From the cell containing the given text, extract its center point as (X, Y) coordinate. 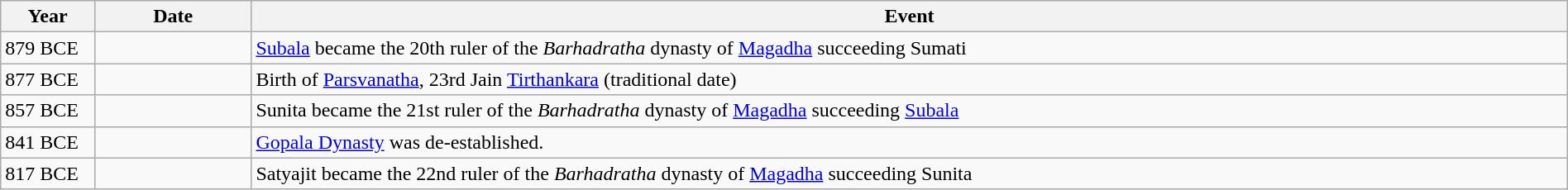
877 BCE (48, 79)
879 BCE (48, 48)
Gopala Dynasty was de-established. (910, 142)
Year (48, 17)
Date (172, 17)
Birth of Parsvanatha, 23rd Jain Tirthankara (traditional date) (910, 79)
Subala became the 20th ruler of the Barhadratha dynasty of Magadha succeeding Sumati (910, 48)
Event (910, 17)
817 BCE (48, 173)
857 BCE (48, 111)
Satyajit became the 22nd ruler of the Barhadratha dynasty of Magadha succeeding Sunita (910, 173)
Sunita became the 21st ruler of the Barhadratha dynasty of Magadha succeeding Subala (910, 111)
841 BCE (48, 142)
